Find where the given text appears and provide that cell's center as [X, Y] coordinate. 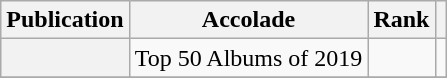
Rank [402, 20]
Top 50 Albums of 2019 [248, 58]
Accolade [248, 20]
Publication [65, 20]
